Extract the (x, y) coordinate from the center of the cell holding the provided text.  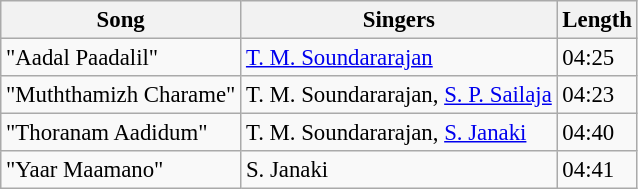
04:40 (597, 133)
T. M. Soundararajan (399, 58)
S. Janaki (399, 170)
04:25 (597, 58)
"Aadal Paadalil" (121, 58)
"Yaar Maamano" (121, 170)
Song (121, 20)
T. M. Soundararajan, S. Janaki (399, 133)
04:23 (597, 95)
T. M. Soundararajan, S. P. Sailaja (399, 95)
04:41 (597, 170)
Singers (399, 20)
"Thoranam Aadidum" (121, 133)
Length (597, 20)
"Muththamizh Charame" (121, 95)
